Detect which cell encompasses the target text, then output its (X, Y) center coordinate. 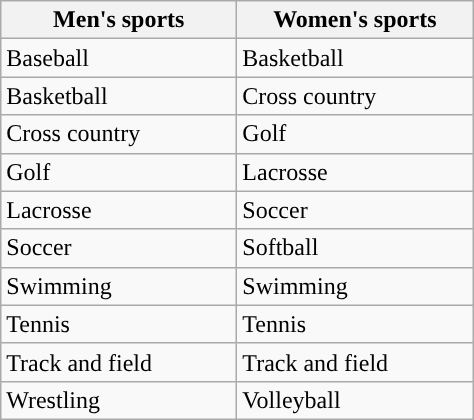
Men's sports (119, 20)
Volleyball (355, 400)
Baseball (119, 58)
Women's sports (355, 20)
Wrestling (119, 400)
Softball (355, 248)
